Pinpoint the cell where the given text exists, returning its [x, y] midpoint coordinate. 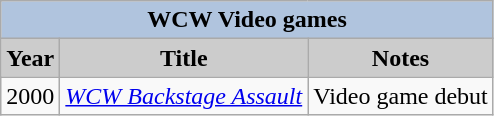
Year [30, 58]
WCW Video games [248, 20]
2000 [30, 96]
Notes [401, 58]
Video game debut [401, 96]
Title [184, 58]
WCW Backstage Assault [184, 96]
